Output the [x, y] coordinate of the center of the cell containing the given text.  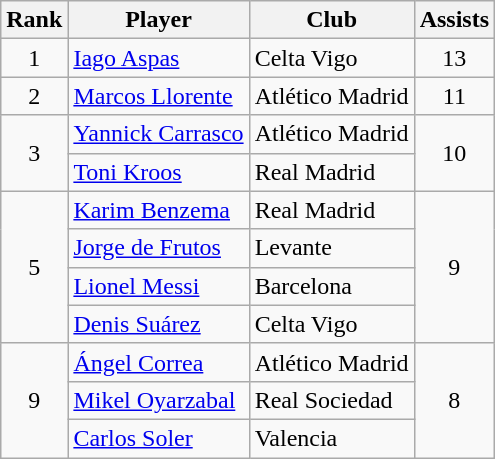
Yannick Carrasco [158, 134]
Ángel Correa [158, 362]
Lionel Messi [158, 286]
Marcos Llorente [158, 96]
Denis Suárez [158, 324]
Club [332, 20]
Iago Aspas [158, 58]
1 [34, 58]
Player [158, 20]
Carlos Soler [158, 438]
5 [34, 267]
Karim Benzema [158, 210]
Real Sociedad [332, 400]
Mikel Oyarzabal [158, 400]
Assists [454, 20]
Toni Kroos [158, 172]
Barcelona [332, 286]
Levante [332, 248]
10 [454, 153]
Rank [34, 20]
2 [34, 96]
11 [454, 96]
8 [454, 400]
13 [454, 58]
Valencia [332, 438]
Jorge de Frutos [158, 248]
3 [34, 153]
